Locate the cell with the specified text and output its [X, Y] center coordinate. 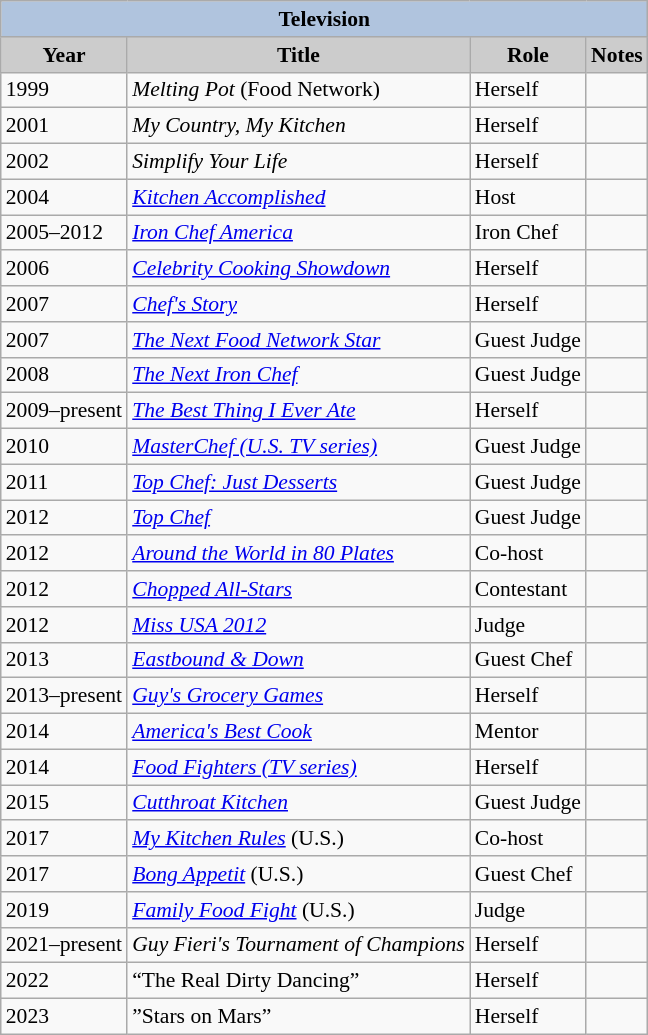
“The Real Dirty Dancing” [298, 981]
Food Fighters (TV series) [298, 767]
Bong Appetit (U.S.) [298, 874]
Iron Chef [528, 233]
Simplify Your Life [298, 162]
Television [324, 19]
Iron Chef America [298, 233]
Notes [617, 55]
Year [64, 55]
Top Chef: Just Desserts [298, 482]
2013–present [64, 696]
Guy Fieri's Tournament of Champions [298, 945]
Melting Pot (Food Network) [298, 90]
Top Chef [298, 518]
Mentor [528, 732]
”Stars on Mars” [298, 1017]
Miss USA 2012 [298, 625]
2006 [64, 269]
1999 [64, 90]
Around the World in 80 Plates [298, 554]
Role [528, 55]
Kitchen Accomplished [298, 197]
Celebrity Cooking Showdown [298, 269]
2010 [64, 447]
America's Best Cook [298, 732]
Host [528, 197]
2023 [64, 1017]
The Next Iron Chef [298, 375]
2004 [64, 197]
Contestant [528, 589]
MasterChef (U.S. TV series) [298, 447]
2005–2012 [64, 233]
Eastbound & Down [298, 660]
Title [298, 55]
2008 [64, 375]
2019 [64, 910]
2002 [64, 162]
Guy's Grocery Games [298, 696]
2001 [64, 126]
2009–present [64, 411]
My Country, My Kitchen [298, 126]
Chef's Story [298, 304]
2011 [64, 482]
2021–present [64, 945]
Chopped All-Stars [298, 589]
2015 [64, 803]
2013 [64, 660]
Family Food Fight (U.S.) [298, 910]
My Kitchen Rules (U.S.) [298, 839]
The Best Thing I Ever Ate [298, 411]
The Next Food Network Star [298, 340]
2022 [64, 981]
Cutthroat Kitchen [298, 803]
